Search for the cell housing the specified text and yield its (x, y) center coordinate. 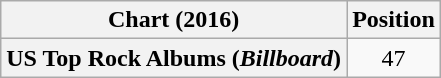
US Top Rock Albums (Billboard) (174, 58)
Chart (2016) (174, 20)
47 (394, 58)
Position (394, 20)
